Pinpoint the cell where the given text exists, returning its (X, Y) midpoint coordinate. 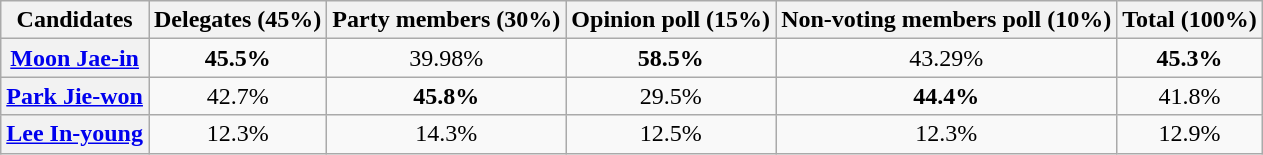
Candidates (75, 20)
44.4% (946, 96)
Moon Jae-in (75, 58)
45.3% (1190, 58)
45.5% (237, 58)
Opinion poll (15%) (671, 20)
45.8% (446, 96)
Lee In-young (75, 134)
29.5% (671, 96)
41.8% (1190, 96)
12.9% (1190, 134)
Party members (30%) (446, 20)
Non-voting members poll (10%) (946, 20)
43.29% (946, 58)
Delegates (45%) (237, 20)
42.7% (237, 96)
Park Jie-won (75, 96)
14.3% (446, 134)
Total (100%) (1190, 20)
12.5% (671, 134)
58.5% (671, 58)
39.98% (446, 58)
